Extract the [x, y] coordinate from the center of the cell holding the provided text.  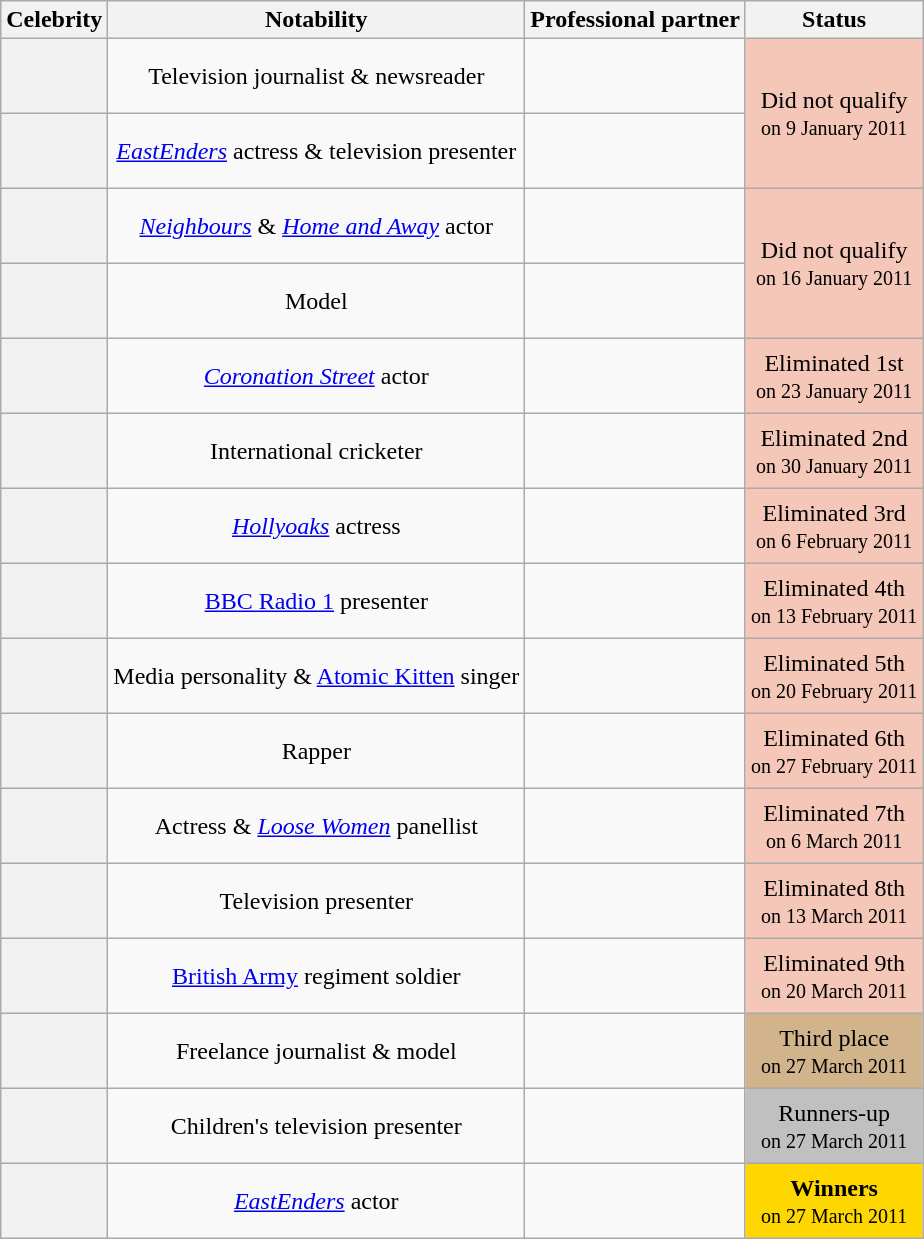
Eliminated 8thon 13 March 2011 [834, 902]
Did not qualifyon 9 January 2011 [834, 114]
Children's television presenter [316, 1126]
Third placeon 27 March 2011 [834, 1052]
Media personality & Atomic Kitten singer [316, 676]
Eliminated 7thon 6 March 2011 [834, 826]
International cricketer [316, 452]
Eliminated 2ndon 30 January 2011 [834, 452]
British Army regiment soldier [316, 976]
Eliminated 4thon 13 February 2011 [834, 602]
Eliminated 5thon 20 February 2011 [834, 676]
Television journalist & newsreader [316, 76]
Hollyoaks actress [316, 526]
Actress & Loose Women panellist [316, 826]
Television presenter [316, 902]
Runners-upon 27 March 2011 [834, 1126]
Coronation Street actor [316, 376]
Model [316, 302]
Eliminated 6thon 27 February 2011 [834, 752]
BBC Radio 1 presenter [316, 602]
Freelance journalist & model [316, 1052]
Status [834, 20]
Eliminated 9thon 20 March 2011 [834, 976]
EastEnders actor [316, 1202]
Celebrity [54, 20]
Professional partner [636, 20]
Eliminated 3rdon 6 February 2011 [834, 526]
Neighbours & Home and Away actor [316, 226]
Rapper [316, 752]
Eliminated 1ston 23 January 2011 [834, 376]
Winnerson 27 March 2011 [834, 1202]
Notability [316, 20]
EastEnders actress & television presenter [316, 152]
Did not qualifyon 16 January 2011 [834, 264]
